Locate the cell with the specified text and output its (x, y) center coordinate. 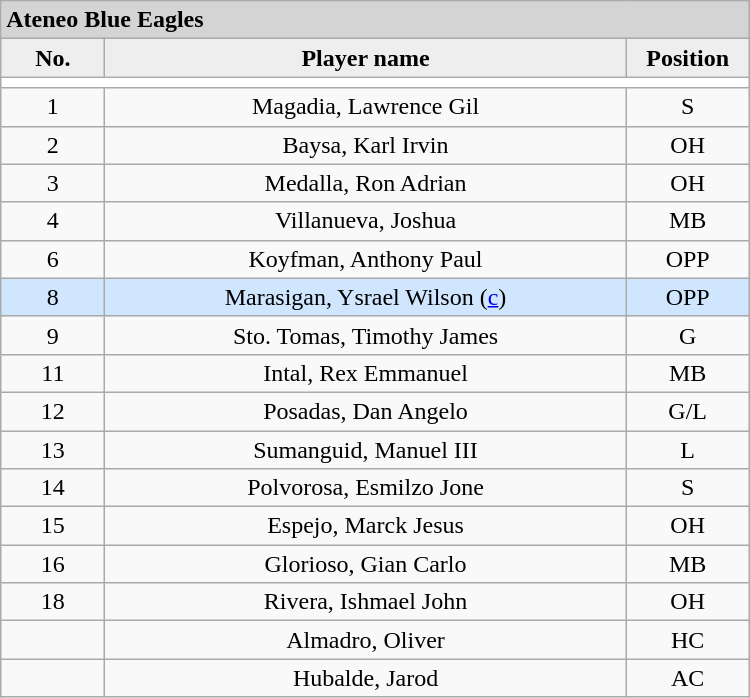
Sumanguid, Manuel III (366, 449)
Player name (366, 58)
6 (53, 259)
Intal, Rex Emmanuel (366, 373)
9 (53, 335)
3 (53, 183)
Ateneo Blue Eagles (375, 20)
Posadas, Dan Angelo (366, 411)
L (688, 449)
G (688, 335)
G/L (688, 411)
Baysa, Karl Irvin (366, 145)
12 (53, 411)
Glorioso, Gian Carlo (366, 564)
11 (53, 373)
Polvorosa, Esmilzo Jone (366, 488)
Marasigan, Ysrael Wilson (c) (366, 297)
Magadia, Lawrence Gil (366, 107)
Sto. Tomas, Timothy James (366, 335)
18 (53, 602)
2 (53, 145)
Medalla, Ron Adrian (366, 183)
Villanueva, Joshua (366, 221)
16 (53, 564)
Rivera, Ishmael John (366, 602)
14 (53, 488)
4 (53, 221)
Koyfman, Anthony Paul (366, 259)
1 (53, 107)
AC (688, 678)
13 (53, 449)
HC (688, 640)
Almadro, Oliver (366, 640)
Hubalde, Jarod (366, 678)
Position (688, 58)
8 (53, 297)
Espejo, Marck Jesus (366, 526)
15 (53, 526)
No. (53, 58)
